Search for the cell housing the specified text and yield its [X, Y] center coordinate. 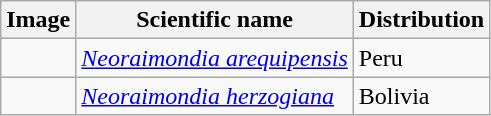
Distribution [421, 20]
Scientific name [215, 20]
Bolivia [421, 96]
Image [38, 20]
Peru [421, 58]
Neoraimondia arequipensis [215, 58]
Neoraimondia herzogiana [215, 96]
